Capture the cell that displays the provided text and extract its (x, y) central coordinate. 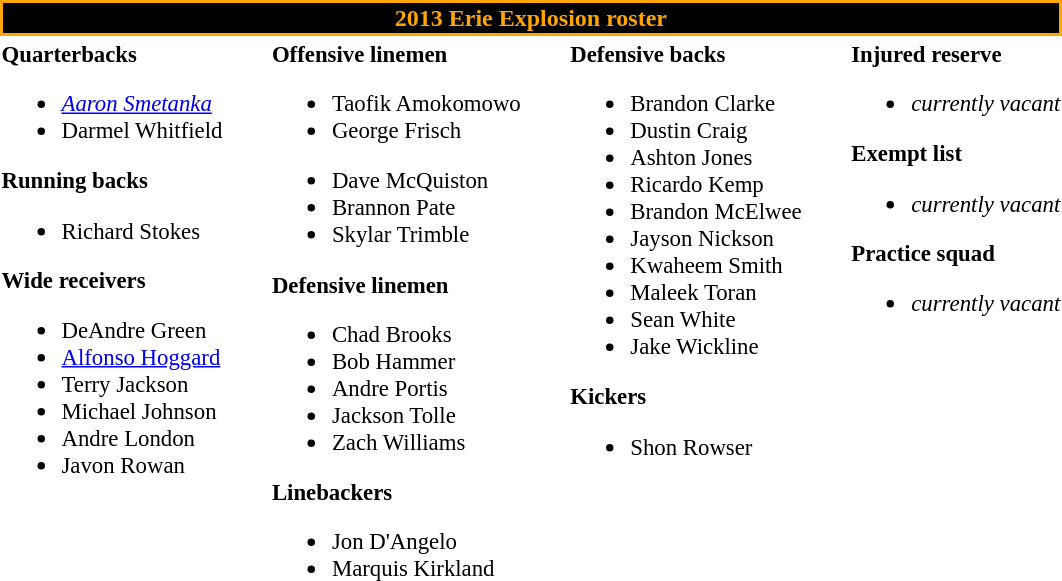
2013 Erie Explosion roster (531, 18)
